Find where the given text appears and provide that cell's center as (x, y) coordinate. 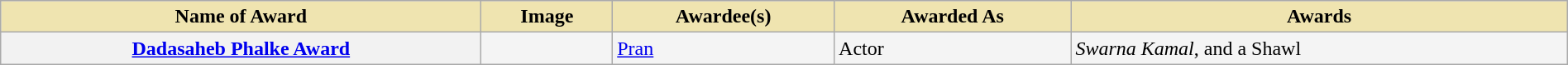
Actor (953, 48)
Name of Award (241, 17)
Awards (1319, 17)
Pran (724, 48)
Image (547, 17)
Awarded As (953, 17)
Awardee(s) (724, 17)
Swarna Kamal, and a Shawl (1319, 48)
Dadasaheb Phalke Award (241, 48)
